Determine the (x, y) coordinate at the center of the cell enclosing the given text.  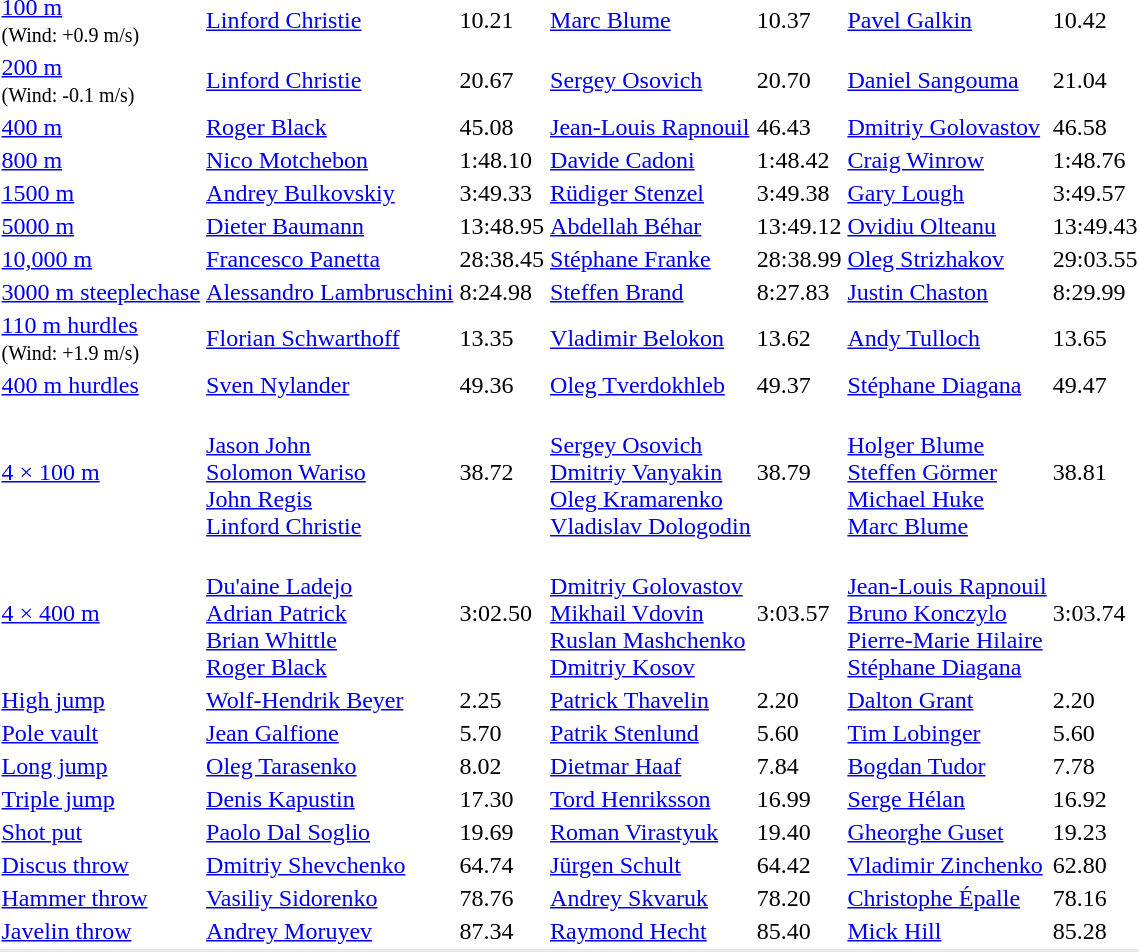
Dalton Grant (947, 700)
Raymond Hecht (651, 931)
Alessandro Lambruschini (330, 292)
38.79 (799, 472)
Francesco Panetta (330, 259)
49.47 (1095, 385)
Hammer throw (101, 898)
3:02.50 (502, 613)
19.40 (799, 832)
Dieter Baumann (330, 226)
17.30 (502, 799)
Jean-Louis RapnouilBruno KonczyloPierre-Marie HilaireStéphane Diagana (947, 613)
Sven Nylander (330, 385)
19.23 (1095, 832)
Andrey Moruyev (330, 931)
Jean Galfione (330, 733)
2.25 (502, 700)
13:49.43 (1095, 226)
13:49.12 (799, 226)
Gary Lough (947, 193)
Sergey Osovich (651, 80)
1:48.10 (502, 160)
19.69 (502, 832)
3:49.57 (1095, 193)
28:38.45 (502, 259)
Paolo Dal Soglio (330, 832)
3000 m steeplechase (101, 292)
Rüdiger Stenzel (651, 193)
Sergey OsovichDmitriy VanyakinOleg KramarenkoVladislav Dologodin (651, 472)
Du'aine LadejoAdrian PatrickBrian WhittleRoger Black (330, 613)
3:03.74 (1095, 613)
Craig Winrow (947, 160)
5.70 (502, 733)
Nico Motchebon (330, 160)
46.43 (799, 127)
Daniel Sangouma (947, 80)
Christophe Épalle (947, 898)
8.02 (502, 766)
85.40 (799, 931)
Jean-Louis Rapnouil (651, 127)
Tord Henriksson (651, 799)
Patrik Stenlund (651, 733)
High jump (101, 700)
3:49.33 (502, 193)
4 × 100 m (101, 472)
29:03.55 (1095, 259)
62.80 (1095, 865)
Discus throw (101, 865)
1500 m (101, 193)
49.37 (799, 385)
78.76 (502, 898)
Oleg Strizhakov (947, 259)
800 m (101, 160)
110 m hurdles(Wind: +1.9 m/s) (101, 338)
8:24.98 (502, 292)
Bogdan Tudor (947, 766)
400 m (101, 127)
Patrick Thavelin (651, 700)
8:27.83 (799, 292)
21.04 (1095, 80)
13.35 (502, 338)
Stéphane Franke (651, 259)
45.08 (502, 127)
38.81 (1095, 472)
Mick Hill (947, 931)
Tim Lobinger (947, 733)
87.34 (502, 931)
Steffen Brand (651, 292)
16.92 (1095, 799)
Andy Tulloch (947, 338)
Oleg Tverdokhleb (651, 385)
200 m(Wind: -0.1 m/s) (101, 80)
Dmitriy Golovastov (947, 127)
Shot put (101, 832)
Ovidiu Olteanu (947, 226)
Andrey Bulkovskiy (330, 193)
46.58 (1095, 127)
Oleg Tarasenko (330, 766)
Long jump (101, 766)
Florian Schwarthoff (330, 338)
7.84 (799, 766)
Wolf-Hendrik Beyer (330, 700)
Holger BlumeSteffen GörmerMichael HukeMarc Blume (947, 472)
10,000 m (101, 259)
13.62 (799, 338)
Javelin throw (101, 931)
Justin Chaston (947, 292)
20.70 (799, 80)
Dmitriy GolovastovMikhail VdovinRuslan MashchenkoDmitriy Kosov (651, 613)
1:48.42 (799, 160)
Andrey Skvaruk (651, 898)
38.72 (502, 472)
7.78 (1095, 766)
49.36 (502, 385)
Serge Hélan (947, 799)
Linford Christie (330, 80)
Davide Cadoni (651, 160)
13.65 (1095, 338)
78.20 (799, 898)
64.74 (502, 865)
13:48.95 (502, 226)
Stéphane Diagana (947, 385)
Jason JohnSolomon WarisoJohn RegisLinford Christie (330, 472)
Abdellah Béhar (651, 226)
28:38.99 (799, 259)
8:29.99 (1095, 292)
Vasiliy Sidorenko (330, 898)
Triple jump (101, 799)
4 × 400 m (101, 613)
Denis Kapustin (330, 799)
3:49.38 (799, 193)
Gheorghe Guset (947, 832)
Roman Virastyuk (651, 832)
5000 m (101, 226)
400 m hurdles (101, 385)
16.99 (799, 799)
78.16 (1095, 898)
Dmitriy Shevchenko (330, 865)
20.67 (502, 80)
Vladimir Zinchenko (947, 865)
85.28 (1095, 931)
Jürgen Schult (651, 865)
Pole vault (101, 733)
Vladimir Belokon (651, 338)
3:03.57 (799, 613)
64.42 (799, 865)
Dietmar Haaf (651, 766)
1:48.76 (1095, 160)
Roger Black (330, 127)
